Return the (x, y) coordinate for the center point of the cell that contains the specified text.  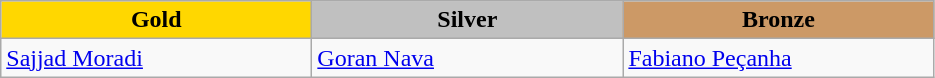
Fabiano Peçanha (778, 58)
Bronze (778, 20)
Sajjad Moradi (156, 58)
Gold (156, 20)
Goran Nava (468, 58)
Silver (468, 20)
